Identify which cell holds the provided text, then report its [x, y] central coordinate. 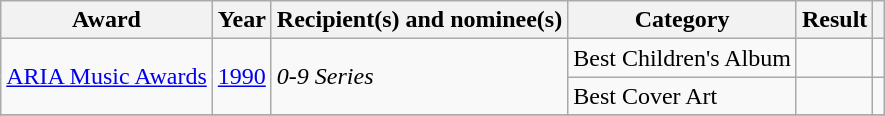
ARIA Music Awards [107, 77]
Category [682, 20]
1990 [242, 77]
Recipient(s) and nominee(s) [419, 20]
Best Children's Album [682, 58]
0-9 Series [419, 77]
Best Cover Art [682, 96]
Award [107, 20]
Year [242, 20]
Result [834, 20]
